Detect which cell encompasses the target text, then output its (x, y) center coordinate. 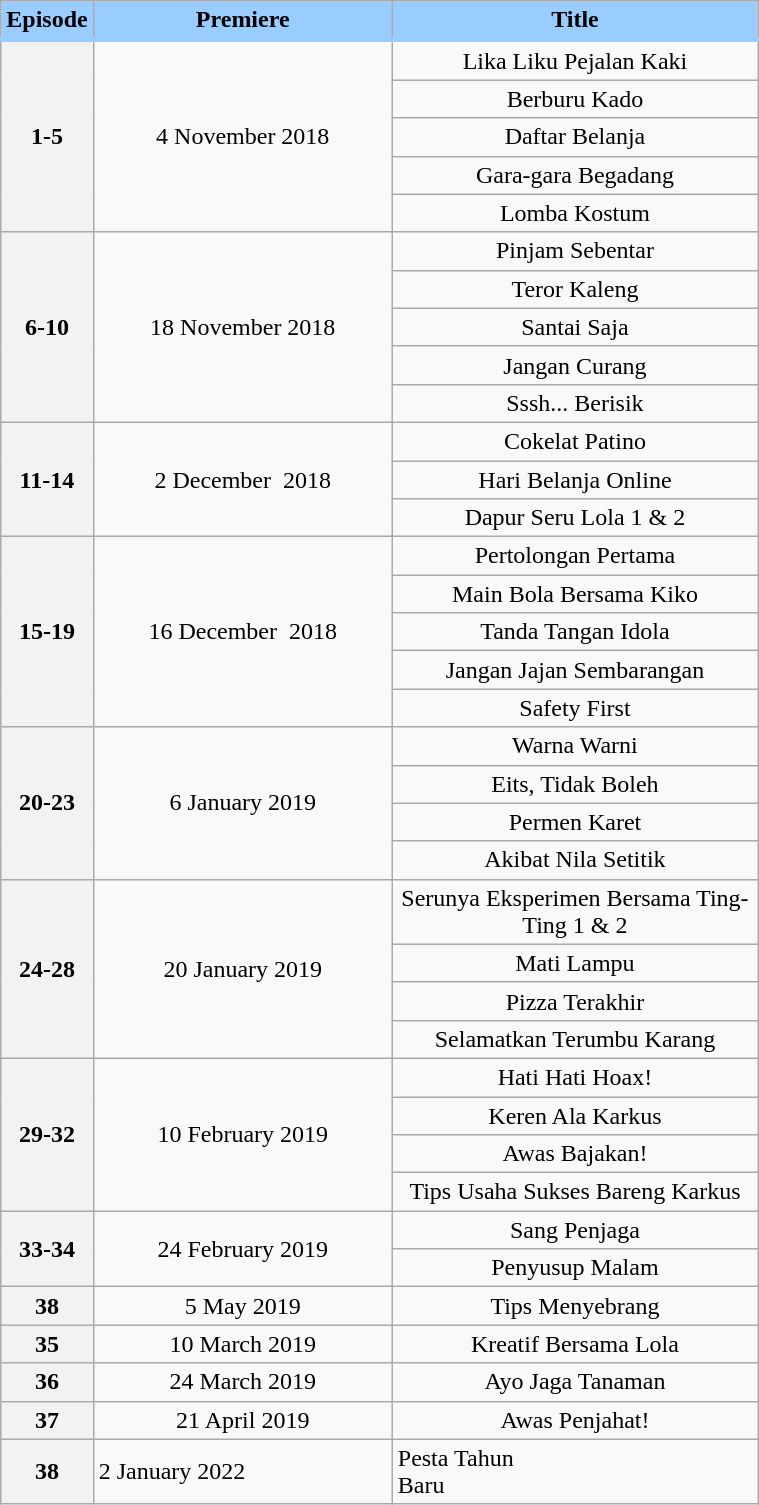
1-5 (47, 136)
Teror Kaleng (574, 289)
Jangan Curang (574, 365)
Pinjam Sebentar (574, 251)
4 November 2018 (242, 136)
24 February 2019 (242, 1249)
Warna Warni (574, 746)
Kreatif Bersama Lola (574, 1344)
5 May 2019 (242, 1306)
35 (47, 1344)
Permen Karet (574, 822)
6-10 (47, 327)
Jangan Jajan Sembarangan (574, 670)
18 November 2018 (242, 327)
Hari Belanja Online (574, 479)
Awas Bajakan! (574, 1154)
Eits, Tidak Boleh (574, 784)
Daftar Belanja (574, 137)
Dapur Seru Lola 1 & 2 (574, 518)
15-19 (47, 632)
Mati Lampu (574, 963)
Safety First (574, 708)
Premiere (242, 21)
11-14 (47, 479)
Tanda Tangan Idola (574, 632)
Title (574, 21)
Cokelat Patino (574, 441)
2 December 2018 (242, 479)
Pertolongan Pertama (574, 556)
33-34 (47, 1249)
Hati Hati Hoax! (574, 1077)
Akibat Nila Setitik (574, 860)
Santai Saja (574, 327)
Pesta TahunBaru (574, 1472)
6 January 2019 (242, 803)
Serunya Eksperimen Bersama Ting-Ting 1 & 2 (574, 912)
37 (47, 1420)
Berburu Kado (574, 99)
Gara-gara Begadang (574, 175)
Lika Liku Pejalan Kaki (574, 60)
Episode (47, 21)
Lomba Kostum (574, 213)
20-23 (47, 803)
24-28 (47, 968)
21 April 2019 (242, 1420)
2 January 2022 (242, 1472)
Tips Usaha Sukses Bareng Karkus (574, 1192)
Keren Ala Karkus (574, 1115)
Sssh... Berisik (574, 403)
36 (47, 1382)
Main Bola Bersama Kiko (574, 594)
Awas Penjahat! (574, 1420)
Pizza Terakhir (574, 1001)
Penyusup Malam (574, 1268)
10 February 2019 (242, 1134)
10 March 2019 (242, 1344)
Selamatkan Terumbu Karang (574, 1039)
24 March 2019 (242, 1382)
29-32 (47, 1134)
Tips Menyebrang (574, 1306)
20 January 2019 (242, 968)
Sang Penjaga (574, 1230)
16 December 2018 (242, 632)
Ayo Jaga Tanaman (574, 1382)
